Locate the cell with the specified text and output its (X, Y) center coordinate. 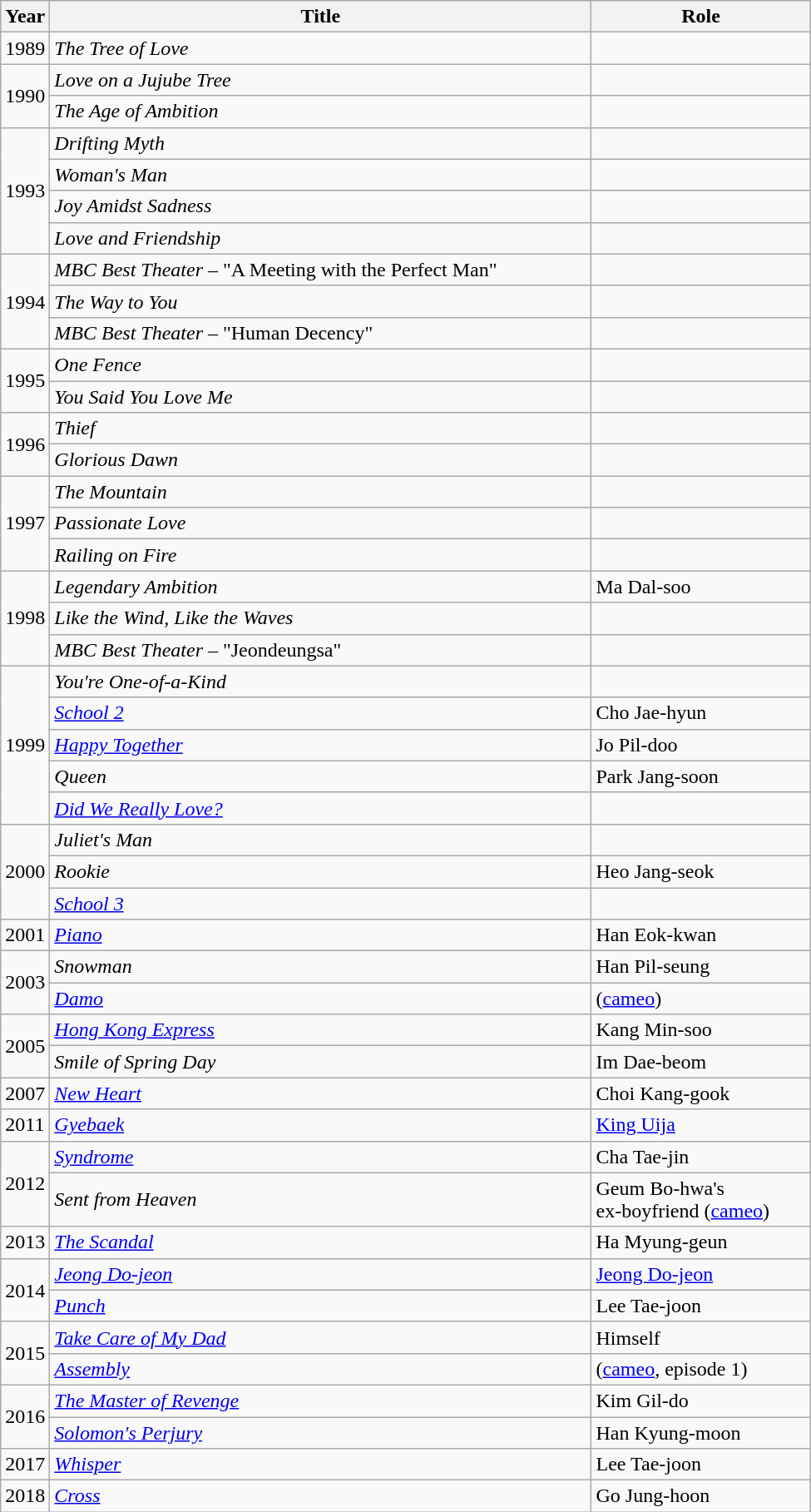
School 2 (321, 713)
Glorious Dawn (321, 460)
Cha Tae-jin (700, 1157)
1998 (25, 618)
Happy Together (321, 745)
2003 (25, 983)
2015 (25, 1353)
Damo (321, 999)
Han Kyung-moon (700, 1432)
Assembly (321, 1369)
2013 (25, 1242)
1999 (25, 745)
(cameo, episode 1) (700, 1369)
The Scandal (321, 1242)
Heo Jang-seok (700, 871)
Whisper (321, 1465)
Piano (321, 935)
One Fence (321, 364)
Joy Amidst Sadness (321, 206)
(cameo) (700, 999)
The Tree of Love (321, 48)
School 3 (321, 903)
The Master of Revenge (321, 1400)
Punch (321, 1306)
Smile of Spring Day (321, 1062)
2012 (25, 1183)
Han Eok-kwan (700, 935)
Role (700, 17)
2000 (25, 871)
Park Jang-soon (700, 776)
Passionate Love (321, 523)
1995 (25, 380)
Take Care of My Dad (321, 1337)
Sent from Heaven (321, 1200)
Hong Kong Express (321, 1030)
2016 (25, 1416)
Go Jung-hoon (700, 1496)
Like the Wind, Like the Waves (321, 618)
MBC Best Theater – "A Meeting with the Perfect Man" (321, 270)
Love and Friendship (321, 238)
Jo Pil-doo (700, 745)
2018 (25, 1496)
Woman's Man (321, 175)
Gyebaek (321, 1125)
The Way to You (321, 301)
2014 (25, 1290)
Snowman (321, 967)
Title (321, 17)
2011 (25, 1125)
MBC Best Theater – "Human Decency" (321, 333)
Ha Myung-geun (700, 1242)
King Uija (700, 1125)
1990 (25, 96)
Railing on Fire (321, 555)
Ma Dal-soo (700, 587)
Kim Gil-do (700, 1400)
Choi Kang-gook (700, 1093)
Queen (321, 776)
1989 (25, 48)
Han Pil-seung (700, 967)
1994 (25, 301)
You're One-of-a-Kind (321, 682)
Himself (700, 1337)
Im Dae-beom (700, 1062)
Love on a Jujube Tree (321, 80)
1996 (25, 444)
You Said You Love Me (321, 397)
1997 (25, 523)
Cross (321, 1496)
1993 (25, 191)
2017 (25, 1465)
Geum Bo-hwa's ex-boyfriend (cameo) (700, 1200)
The Mountain (321, 492)
New Heart (321, 1093)
Kang Min-soo (700, 1030)
Thief (321, 429)
Syndrome (321, 1157)
Drifting Myth (321, 143)
Cho Jae-hyun (700, 713)
The Age of Ambition (321, 112)
Did We Really Love? (321, 808)
Year (25, 17)
Solomon's Perjury (321, 1432)
Rookie (321, 871)
Legendary Ambition (321, 587)
2007 (25, 1093)
2001 (25, 935)
Juliet's Man (321, 840)
2005 (25, 1046)
MBC Best Theater – "Jeondeungsa" (321, 650)
